Extract the (x, y) coordinate from the center of the cell holding the provided text.  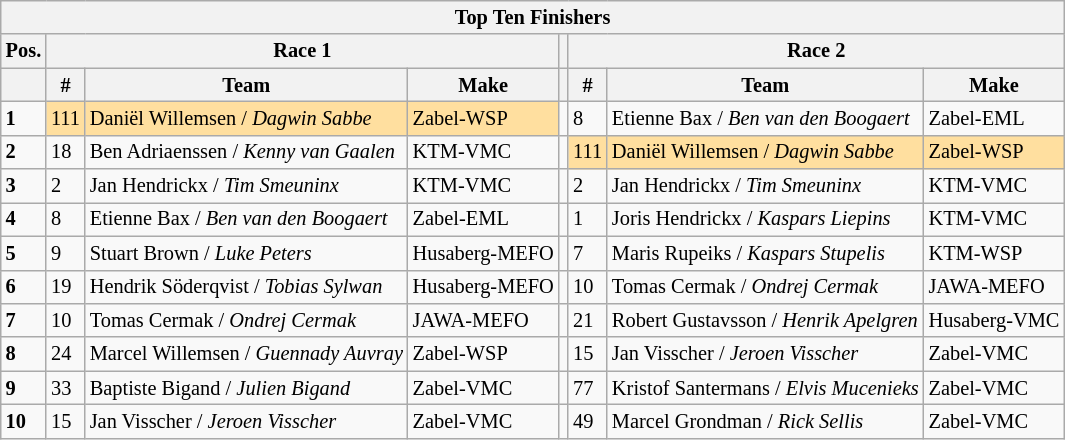
Joris Hendrickx / Kaspars Liepins (766, 219)
49 (588, 421)
19 (66, 287)
Hendrik Söderqvist / Tobias Sylwan (246, 287)
Maris Rupeiks / Kaspars Stupelis (766, 253)
3 (24, 186)
Husaberg-VMC (994, 320)
Baptiste Bigand / Julien Bigand (246, 388)
6 (24, 287)
Race 2 (816, 51)
18 (66, 152)
4 (24, 219)
77 (588, 388)
Marcel Willemsen / Guennady Auvray (246, 354)
Pos. (24, 51)
Ben Adriaenssen / Kenny van Gaalen (246, 152)
Marcel Grondman / Rick Sellis (766, 421)
33 (66, 388)
KTM-WSP (994, 253)
5 (24, 253)
Robert Gustavsson / Henrik Apelgren (766, 320)
Race 1 (302, 51)
21 (588, 320)
Stuart Brown / Luke Peters (246, 253)
Kristof Santermans / Elvis Mucenieks (766, 388)
Top Ten Finishers (533, 17)
24 (66, 354)
